Find where the given text appears and provide that cell's center as [x, y] coordinate. 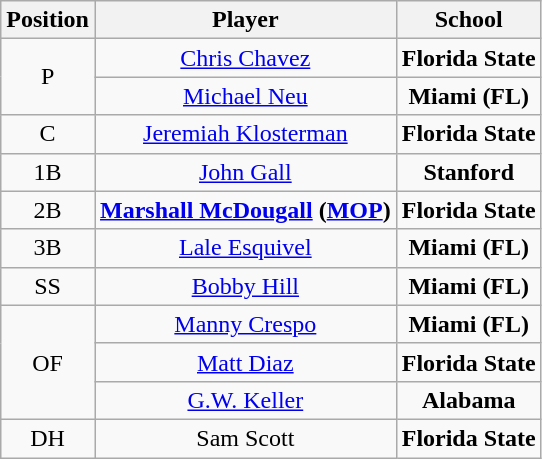
2B [48, 210]
Manny Crespo [245, 324]
SS [48, 286]
Jeremiah Klosterman [245, 134]
Player [245, 20]
3B [48, 248]
C [48, 134]
John Gall [245, 172]
Michael Neu [245, 96]
Position [48, 20]
G.W. Keller [245, 400]
1B [48, 172]
DH [48, 438]
Matt Diaz [245, 362]
Bobby Hill [245, 286]
Alabama [468, 400]
Marshall McDougall (MOP) [245, 210]
Stanford [468, 172]
Lale Esquivel [245, 248]
Sam Scott [245, 438]
OF [48, 362]
School [468, 20]
P [48, 77]
Chris Chavez [245, 58]
